Scan for the cell matching the given text and deliver its [x, y] coordinate at center. 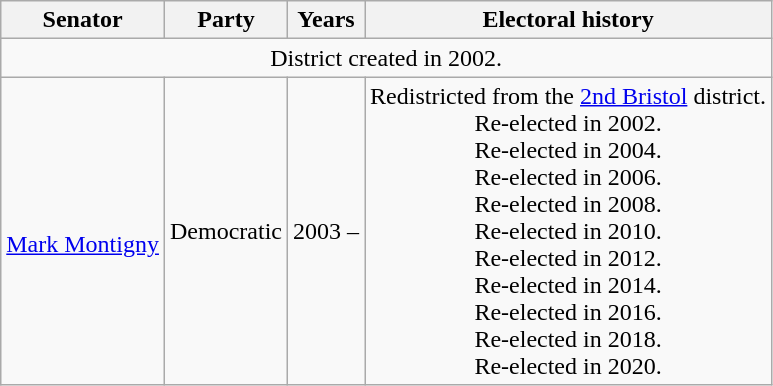
Party [226, 20]
Mark Montigny [83, 231]
Democratic [226, 231]
2003 – [326, 231]
District created in 2002. [386, 58]
Senator [83, 20]
Electoral history [568, 20]
Years [326, 20]
